Provide the (x, y) coordinate of the cell's center where the given text is located.  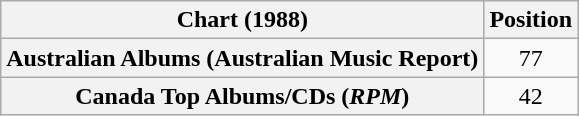
77 (531, 58)
Chart (1988) (242, 20)
Australian Albums (Australian Music Report) (242, 58)
42 (531, 96)
Canada Top Albums/CDs (RPM) (242, 96)
Position (531, 20)
